Return [X, Y] of the center of cell containing provided text 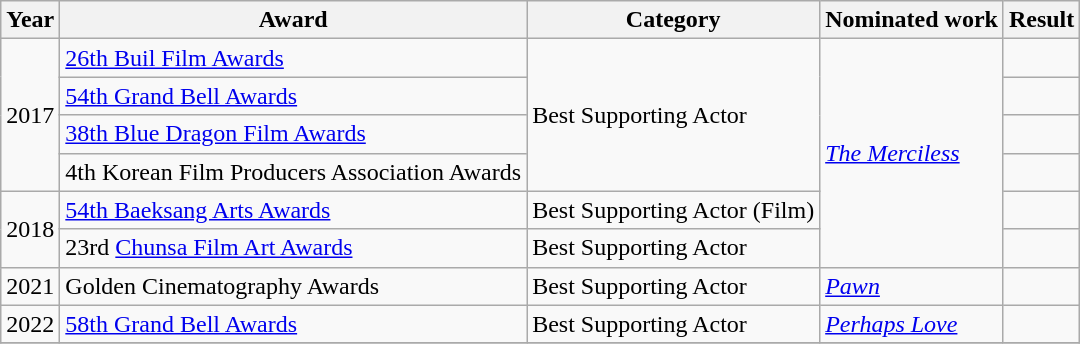
54th Grand Bell Awards [294, 96]
The Merciless [912, 153]
2017 [30, 115]
58th Grand Bell Awards [294, 324]
2022 [30, 324]
2018 [30, 229]
23rd Chunsa Film Art Awards [294, 248]
26th Buil Film Awards [294, 58]
Category [674, 20]
38th Blue Dragon Film Awards [294, 134]
Golden Cinematography Awards [294, 286]
Award [294, 20]
2021 [30, 286]
Pawn [912, 286]
Nominated work [912, 20]
Best Supporting Actor (Film) [674, 210]
Perhaps Love [912, 324]
Year [30, 20]
Result [1041, 20]
54th Baeksang Arts Awards [294, 210]
4th Korean Film Producers Association Awards [294, 172]
